Find where the given text appears and provide that cell's center as [x, y] coordinate. 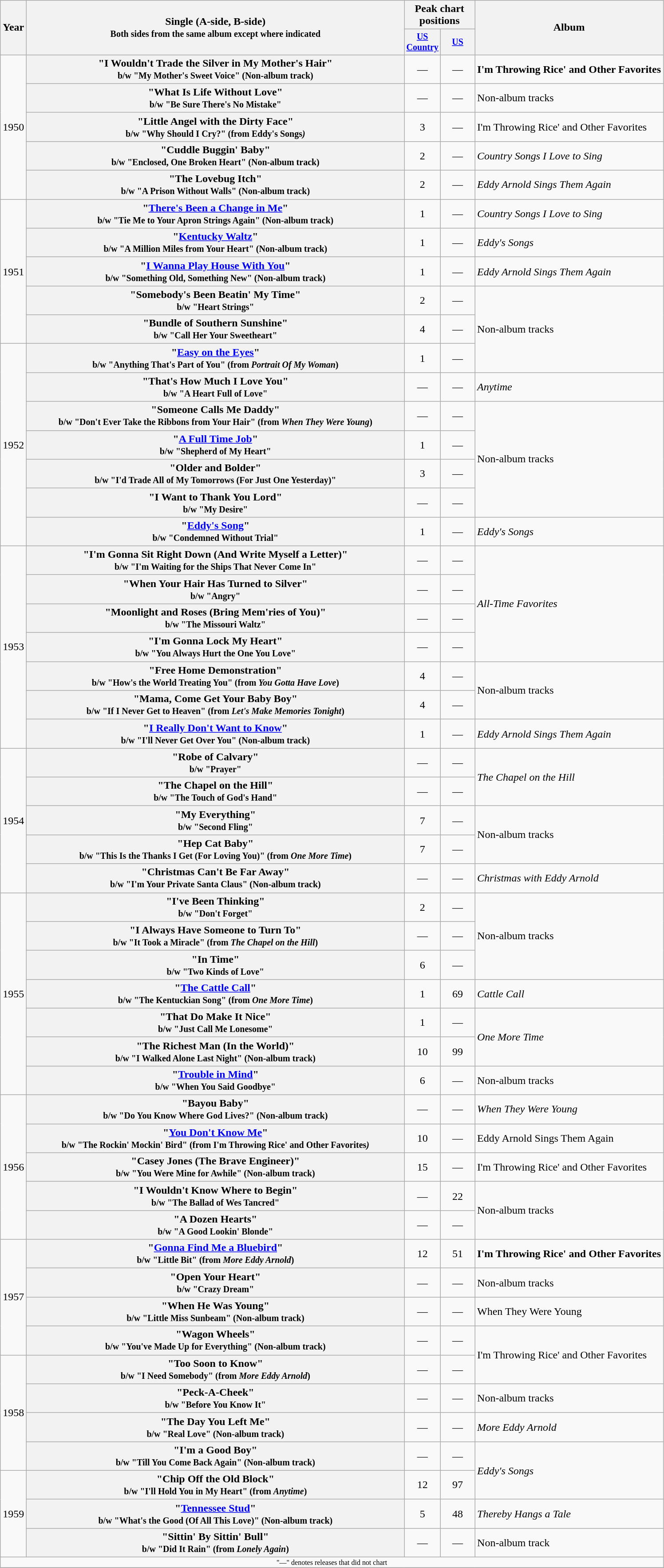
1959 [13, 1513]
"The Lovebug Itch"b/w "A Prison Without Walls" (Non-album track) [216, 185]
"Cuddle Buggin' Baby"b/w "Enclosed, One Broken Heart" (Non-album track) [216, 155]
"When He Was Young"b/w "Little Miss Sunbeam" (Non-album track) [216, 1312]
"The Cattle Call"b/w "The Kentuckian Song" (from One More Time) [216, 994]
"Gonna Find Me a Bluebird"b/w "Little Bit" (from More Eddy Arnold) [216, 1254]
"I Wouldn't Know Where to Begin"b/w "The Ballad of Wes Tancred" [216, 1196]
"Someone Calls Me Daddy"b/w "Don't Ever Take the Ribbons from Your Hair" (from When They Were Young) [216, 416]
15 [423, 1167]
"Moonlight and Roses (Bring Mem'ries of You)"b/w "The Missouri Waltz" [216, 618]
"Somebody's Been Beatin' My Time"b/w "Heart Strings" [216, 300]
Year [13, 28]
1951 [13, 272]
"Christmas Can't Be Far Away"b/w "I'm Your Private Santa Claus" (Non-album track) [216, 878]
97 [458, 1485]
One More Time [569, 1037]
"The Day You Left Me"b/w "Real Love" (Non-album track) [216, 1427]
22 [458, 1196]
Album [569, 28]
"Little Angel with the Dirty Face"b/w "Why Should I Cry?" (from Eddy's Songs) [216, 127]
99 [458, 1052]
1954 [13, 821]
"Tennessee Stud"b/w "What's the Good (Of All This Love)" (Non-album track) [216, 1513]
The Chapel on the Hill [569, 777]
More Eddy Arnold [569, 1427]
"Too Soon to Know"b/w "I Need Somebody" (from More Eddy Arnold) [216, 1370]
"A Full Time Job"b/w "Shepherd of My Heart" [216, 445]
"Eddy's Song"b/w "Condemned Without Trial" [216, 531]
"I Wouldn't Trade the Silver in My Mother's Hair"b/w "My Mother's Sweet Voice" (Non-album track) [216, 69]
"I've Been Thinking"b/w "Don't Forget" [216, 907]
1953 [13, 647]
"I Always Have Someone to Turn To"b/w "It Took a Miracle" (from The Chapel on the Hill) [216, 936]
"I'm a Good Boy"b/w "Till You Come Back Again" (Non-album track) [216, 1456]
"That Do Make It Nice"b/w "Just Call Me Lonesome" [216, 1022]
"Free Home Demonstration"b/w "How's the World Treating You" (from You Gotta Have Love) [216, 676]
48 [458, 1513]
"I Wanna Play House With You"b/w "Something Old, Something New" (Non-album track) [216, 272]
Christmas with Eddy Arnold [569, 878]
Thereby Hangs a Tale [569, 1513]
All-Time Favorites [569, 603]
Single (A-side, B-side)Both sides from the same album except where indicated [216, 28]
"—" denotes releases that did not chart [332, 1563]
"Hep Cat Baby"b/w "This Is the Thanks I Get (For Loving You)" (from One More Time) [216, 849]
"You Don't Know Me"b/w "The Rockin' Mockin' Bird" (from I'm Throwing Rice' and Other Favorites) [216, 1139]
"Casey Jones (The Brave Engineer)"b/w "You Were Mine for Awhile" (Non-album track) [216, 1167]
"In Time"b/w "Two Kinds of Love" [216, 965]
Cattle Call [569, 994]
1952 [13, 445]
51 [458, 1254]
"Bayou Baby"b/w "Do You Know Where God Lives?" (Non-album track) [216, 1109]
"What Is Life Without Love"b/w "Be Sure There's No Mistake" [216, 98]
1957 [13, 1297]
"I Really Don't Want to Know"b/w "I'll Never Get Over You" (Non-album track) [216, 734]
"Chip Off the Old Block"b/w "I'll Hold You in My Heart" (from Anytime) [216, 1485]
"A Dozen Hearts"b/w "A Good Lookin' Blonde" [216, 1225]
"I'm Gonna Lock My Heart"b/w "You Always Hurt the One You Love" [216, 647]
"Open Your Heart"b/w "Crazy Dream" [216, 1282]
"When Your Hair Has Turned to Silver"b/w "Angry" [216, 589]
"Wagon Wheels"b/w "You've Made Up for Everything" (Non-album track) [216, 1340]
5 [423, 1513]
US [458, 42]
"Peck-A-Cheek"b/w "Before You Know It" [216, 1398]
1950 [13, 127]
"That's How Much I Love You"b/w "A Heart Full of Love" [216, 387]
"I'm Gonna Sit Right Down (And Write Myself a Letter)"b/w "I'm Waiting for the Ships That Never Come In" [216, 560]
1955 [13, 994]
1958 [13, 1413]
"There's Been a Change in Me"b/w "Tie Me to Your Apron Strings Again" (Non-album track) [216, 214]
"Bundle of Southern Sunshine"b/w "Call Her Your Sweetheart" [216, 329]
"Kentucky Waltz"b/w "A Million Miles from Your Heart" (Non-album track) [216, 242]
"The Richest Man (In the World)"b/w "I Walked Alone Last Night" (Non-album track) [216, 1052]
"The Chapel on the Hill"b/w "The Touch of God's Hand" [216, 791]
Non-album track [569, 1543]
"Mama, Come Get Your Baby Boy"b/w "If I Never Get to Heaven" (from Let's Make Memories Tonight) [216, 705]
69 [458, 994]
Anytime [569, 387]
"My Everything"b/w "Second Fling" [216, 821]
Peak chartpositions [439, 15]
"I Want to Thank You Lord"b/w "My Desire" [216, 503]
"Sittin' By Sittin' Bull"b/w "Did It Rain" (from Lonely Again) [216, 1543]
US Country [423, 42]
"Easy on the Eyes"b/w "Anything That's Part of You" (from Portrait Of My Woman) [216, 358]
1956 [13, 1167]
"Robe of Calvary"b/w "Prayer" [216, 763]
"Trouble in Mind"b/w "When You Said Goodbye" [216, 1080]
"Older and Bolder"b/w "I'd Trade All of My Tomorrows (For Just One Yesterday)" [216, 473]
